Output the (x, y) coordinate of the center of the cell containing the given text.  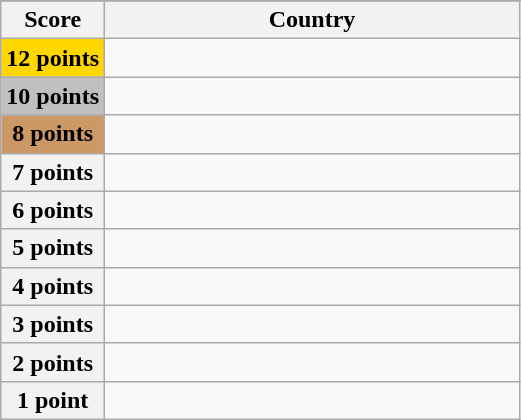
8 points (53, 134)
Country (312, 20)
12 points (53, 58)
10 points (53, 96)
3 points (53, 324)
1 point (53, 400)
4 points (53, 286)
6 points (53, 210)
7 points (53, 172)
2 points (53, 362)
Score (53, 20)
5 points (53, 248)
